Detect which cell encompasses the target text, then output its [x, y] center coordinate. 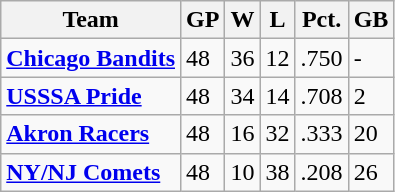
GP [203, 20]
34 [242, 96]
32 [278, 134]
2 [371, 96]
16 [242, 134]
Chicago Bandits [91, 58]
NY/NJ Comets [91, 172]
26 [371, 172]
Team [91, 20]
14 [278, 96]
- [371, 58]
.333 [322, 134]
12 [278, 58]
GB [371, 20]
38 [278, 172]
L [278, 20]
USSSA Pride [91, 96]
W [242, 20]
.708 [322, 96]
10 [242, 172]
Pct. [322, 20]
.750 [322, 58]
.208 [322, 172]
Akron Racers [91, 134]
20 [371, 134]
36 [242, 58]
